Determine the [x, y] coordinate at the center of the cell enclosing the given text.  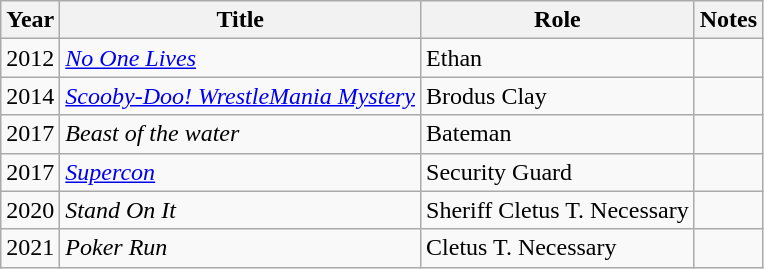
No One Lives [240, 58]
2020 [30, 210]
2014 [30, 96]
Supercon [240, 172]
Role [558, 20]
Title [240, 20]
Scooby-Doo! WrestleMania Mystery [240, 96]
Ethan [558, 58]
Stand On It [240, 210]
Poker Run [240, 248]
Beast of the water [240, 134]
Year [30, 20]
2021 [30, 248]
Cletus T. Necessary [558, 248]
Brodus Clay [558, 96]
2012 [30, 58]
Notes [728, 20]
Bateman [558, 134]
Security Guard [558, 172]
Sheriff Cletus T. Necessary [558, 210]
